Return [x, y] of the center of cell containing provided text 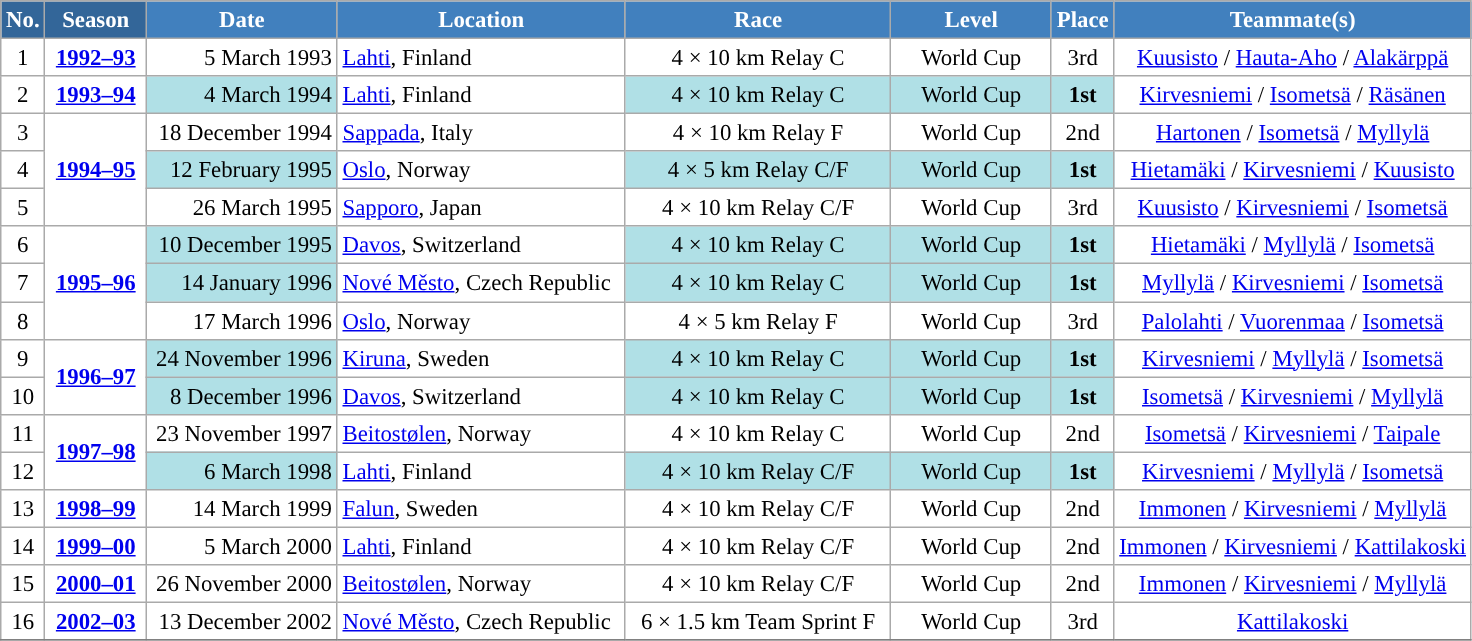
11 [23, 433]
Isometsä / Kirvesniemi / Myllylä [1292, 396]
9 [23, 358]
Kuusisto / Hauta-Aho / Alakärppä [1292, 58]
1992–93 [96, 58]
Sapporo, Japan [481, 208]
4 [23, 170]
1 [23, 58]
14 [23, 546]
Kiruna, Sweden [481, 358]
2 [23, 95]
3 [23, 133]
23 November 1997 [242, 433]
Level [972, 20]
5 March 1993 [242, 58]
Isometsä / Kirvesniemi / Taipale [1292, 433]
Myllylä / Kirvesniemi / Isometsä [1292, 283]
12 February 1995 [242, 170]
24 November 1996 [242, 358]
7 [23, 283]
17 March 1996 [242, 321]
Falun, Sweden [481, 509]
Hietamäki / Kirvesniemi / Kuusisto [1292, 170]
No. [23, 20]
15 [23, 584]
1997–98 [96, 452]
Immonen / Kirvesniemi / Kattilakoski [1292, 546]
Place [1082, 20]
Hietamäki / Myllylä / Isometsä [1292, 245]
16 [23, 621]
14 March 1999 [242, 509]
12 [23, 471]
26 March 1995 [242, 208]
Kuusisto / Kirvesniemi / Isometsä [1292, 208]
8 December 1996 [242, 396]
Sappada, Italy [481, 133]
2002–03 [96, 621]
8 [23, 321]
6 March 1998 [242, 471]
4 March 1994 [242, 95]
13 [23, 509]
Kirvesniemi / Isometsä / Räsänen [1292, 95]
6 × 1.5 km Team Sprint F [758, 621]
1998–99 [96, 509]
Kattilakoski [1292, 621]
10 December 1995 [242, 245]
18 December 1994 [242, 133]
4 × 5 km Relay C/F [758, 170]
Race [758, 20]
13 December 2002 [242, 621]
4 × 5 km Relay F [758, 321]
2000–01 [96, 584]
4 × 10 km Relay F [758, 133]
10 [23, 396]
Date [242, 20]
1996–97 [96, 376]
Palolahti / Vuorenmaa / Isometsä [1292, 321]
14 January 1996 [242, 283]
5 [23, 208]
1993–94 [96, 95]
6 [23, 245]
Teammate(s) [1292, 20]
Hartonen / Isometsä / Myllylä [1292, 133]
1995–96 [96, 282]
1999–00 [96, 546]
5 March 2000 [242, 546]
26 November 2000 [242, 584]
Season [96, 20]
1994–95 [96, 170]
Location [481, 20]
